Provide the [x, y] coordinate of the cell's center where the given text is located.  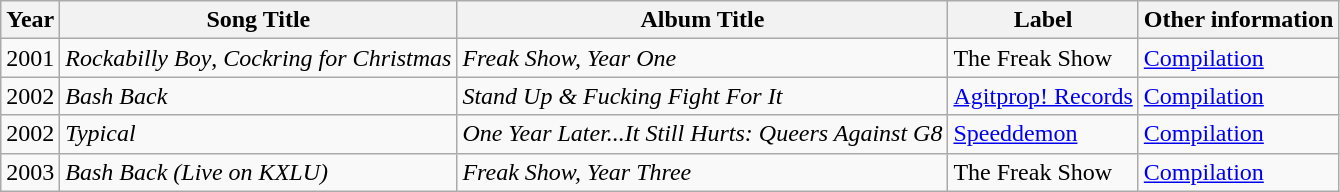
One Year Later...It Still Hurts: Queers Against G8 [702, 134]
Freak Show, Year Three [702, 172]
Bash Back (Live on KXLU) [258, 172]
Typical [258, 134]
2003 [30, 172]
Freak Show, Year One [702, 58]
2001 [30, 58]
Label [1043, 20]
Rockabilly Boy, Cockring for Christmas [258, 58]
Other information [1238, 20]
Stand Up & Fucking Fight For It [702, 96]
Year [30, 20]
Agitprop! Records [1043, 96]
Song Title [258, 20]
Bash Back [258, 96]
Album Title [702, 20]
Speeddemon [1043, 134]
